Capture the cell that displays the provided text and extract its [x, y] central coordinate. 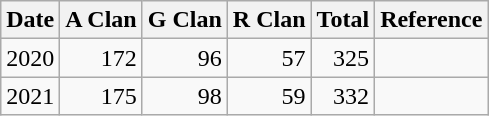
175 [101, 96]
325 [343, 58]
59 [269, 96]
2021 [30, 96]
G Clan [184, 20]
2020 [30, 58]
98 [184, 96]
332 [343, 96]
172 [101, 58]
A Clan [101, 20]
Reference [432, 20]
R Clan [269, 20]
96 [184, 58]
57 [269, 58]
Date [30, 20]
Total [343, 20]
